Provide the [x, y] coordinate of the cell's center where the given text is located.  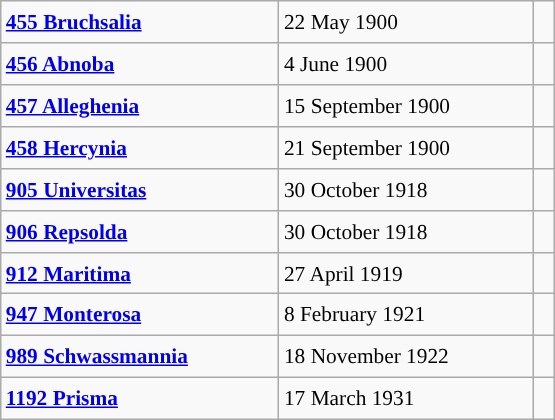
15 September 1900 [406, 106]
21 September 1900 [406, 148]
455 Bruchsalia [140, 22]
1192 Prisma [140, 399]
17 March 1931 [406, 399]
906 Repsolda [140, 231]
18 November 1922 [406, 357]
456 Abnoba [140, 64]
912 Maritima [140, 273]
989 Schwassmannia [140, 357]
22 May 1900 [406, 22]
905 Universitas [140, 189]
4 June 1900 [406, 64]
947 Monterosa [140, 315]
8 February 1921 [406, 315]
457 Alleghenia [140, 106]
458 Hercynia [140, 148]
27 April 1919 [406, 273]
